Pinpoint the cell where the given text exists, returning its (x, y) midpoint coordinate. 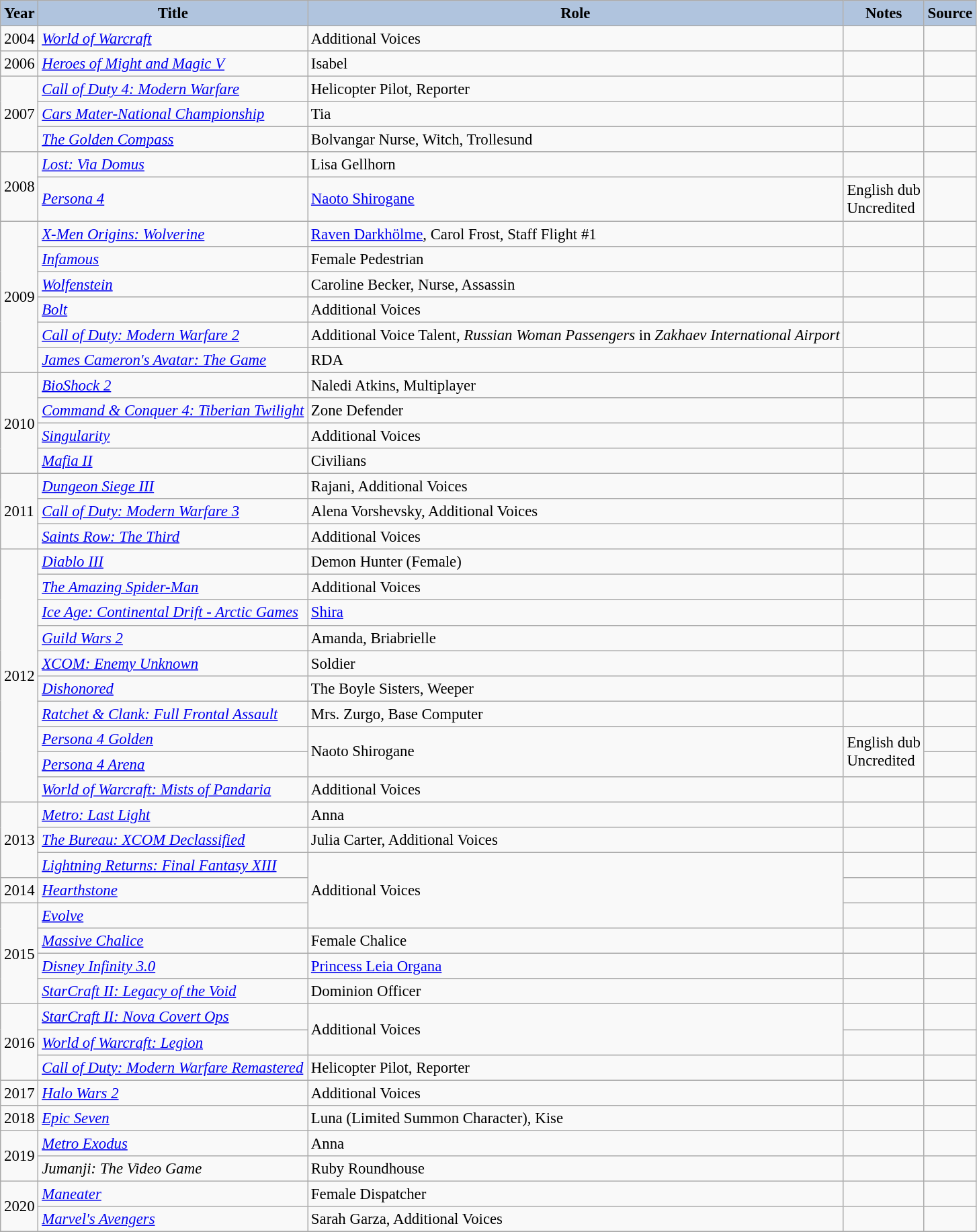
Zone Defender (576, 411)
2016 (19, 1042)
World of Warcraft: Legion (173, 1042)
Notes (884, 13)
Jumanji: The Video Game (173, 1169)
Ratchet & Clank: Full Frontal Assault (173, 714)
StarCraft II: Nova Covert Ops (173, 1017)
2017 (19, 1093)
2007 (19, 114)
Julia Carter, Additional Voices (576, 840)
Call of Duty: Modern Warfare 3 (173, 511)
Bolt (173, 309)
Naledi Atkins, Multiplayer (576, 385)
Female Dispatcher (576, 1194)
Mafia II (173, 461)
2015 (19, 954)
2006 (19, 64)
Saints Row: The Third (173, 537)
Shira (576, 613)
Guild Wars 2 (173, 638)
Persona 4 (173, 199)
Wolfenstein (173, 284)
2012 (19, 675)
Amanda, Briabrielle (576, 638)
2008 (19, 186)
The Golden Compass (173, 140)
World of Warcraft (173, 39)
The Amazing Spider-Man (173, 587)
Marvel's Avengers (173, 1219)
2011 (19, 512)
2010 (19, 423)
Epic Seven (173, 1118)
2014 (19, 891)
2009 (19, 297)
Female Pedestrian (576, 259)
The Boyle Sisters, Weeper (576, 688)
XCOM: Enemy Unknown (173, 663)
Maneater (173, 1194)
Halo Wars 2 (173, 1093)
Raven Darkhölme, Carol Frost, Staff Flight #1 (576, 234)
2020 (19, 1206)
Mrs. Zurgo, Base Computer (576, 714)
BioShock 2 (173, 385)
Source (950, 13)
2013 (19, 840)
Singularity (173, 436)
Command & Conquer 4: Tiberian Twilight (173, 411)
Additional Voice Talent, Russian Woman Passengers in Zakhaev International Airport (576, 335)
Princess Leia Organa (576, 967)
The Bureau: XCOM Declassified (173, 840)
RDA (576, 360)
Caroline Becker, Nurse, Assassin (576, 284)
Demon Hunter (Female) (576, 562)
Title (173, 13)
Luna (Limited Summon Character), Kise (576, 1118)
Cars Mater-National Championship (173, 114)
Persona 4 Golden (173, 739)
Alena Vorshevsky, Additional Voices (576, 511)
Bolvangar Nurse, Witch, Trollesund (576, 140)
Ruby Roundhouse (576, 1169)
Lightning Returns: Final Fantasy XIII (173, 866)
Infamous (173, 259)
Persona 4 Arena (173, 764)
StarCraft II: Legacy of the Void (173, 991)
World of Warcraft: Mists of Pandaria (173, 790)
James Cameron's Avatar: The Game (173, 360)
X-Men Origins: Wolverine (173, 234)
Role (576, 13)
Dungeon Siege III (173, 487)
Massive Chalice (173, 941)
2018 (19, 1118)
Call of Duty: Modern Warfare Remastered (173, 1067)
Female Chalice (576, 941)
2004 (19, 39)
Hearthstone (173, 891)
Metro: Last Light (173, 815)
Call of Duty: Modern Warfare 2 (173, 335)
Lisa Gellhorn (576, 165)
Soldier (576, 663)
2019 (19, 1156)
Diablo III (173, 562)
Lost: Via Domus (173, 165)
Rajani, Additional Voices (576, 487)
Civilians (576, 461)
Evolve (173, 916)
Dominion Officer (576, 991)
Ice Age: Continental Drift - Arctic Games (173, 613)
Dishonored (173, 688)
Isabel (576, 64)
Metro Exodus (173, 1143)
Year (19, 13)
Sarah Garza, Additional Voices (576, 1219)
Disney Infinity 3.0 (173, 967)
Tia (576, 114)
Call of Duty 4: Modern Warfare (173, 89)
Heroes of Might and Magic V (173, 64)
